Find where the given text appears and provide that cell's center as [x, y] coordinate. 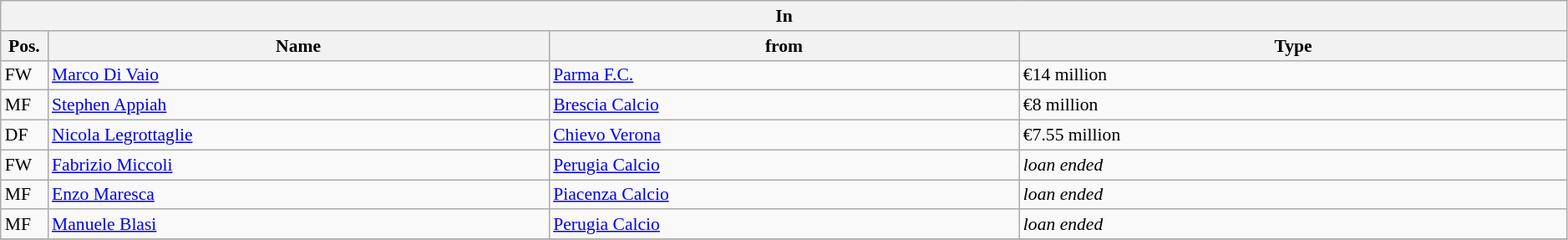
€14 million [1293, 75]
Nicola Legrottaglie [298, 135]
€7.55 million [1293, 135]
Enzo Maresca [298, 195]
Pos. [24, 46]
Manuele Blasi [298, 225]
Marco Di Vaio [298, 75]
Chievo Verona [784, 135]
In [784, 16]
Stephen Appiah [298, 105]
Brescia Calcio [784, 105]
from [784, 46]
DF [24, 135]
Parma F.C. [784, 75]
Piacenza Calcio [784, 195]
Type [1293, 46]
€8 million [1293, 105]
Name [298, 46]
Fabrizio Miccoli [298, 165]
